For the text-containing cell, return its midpoint in [X, Y] coordinate format. 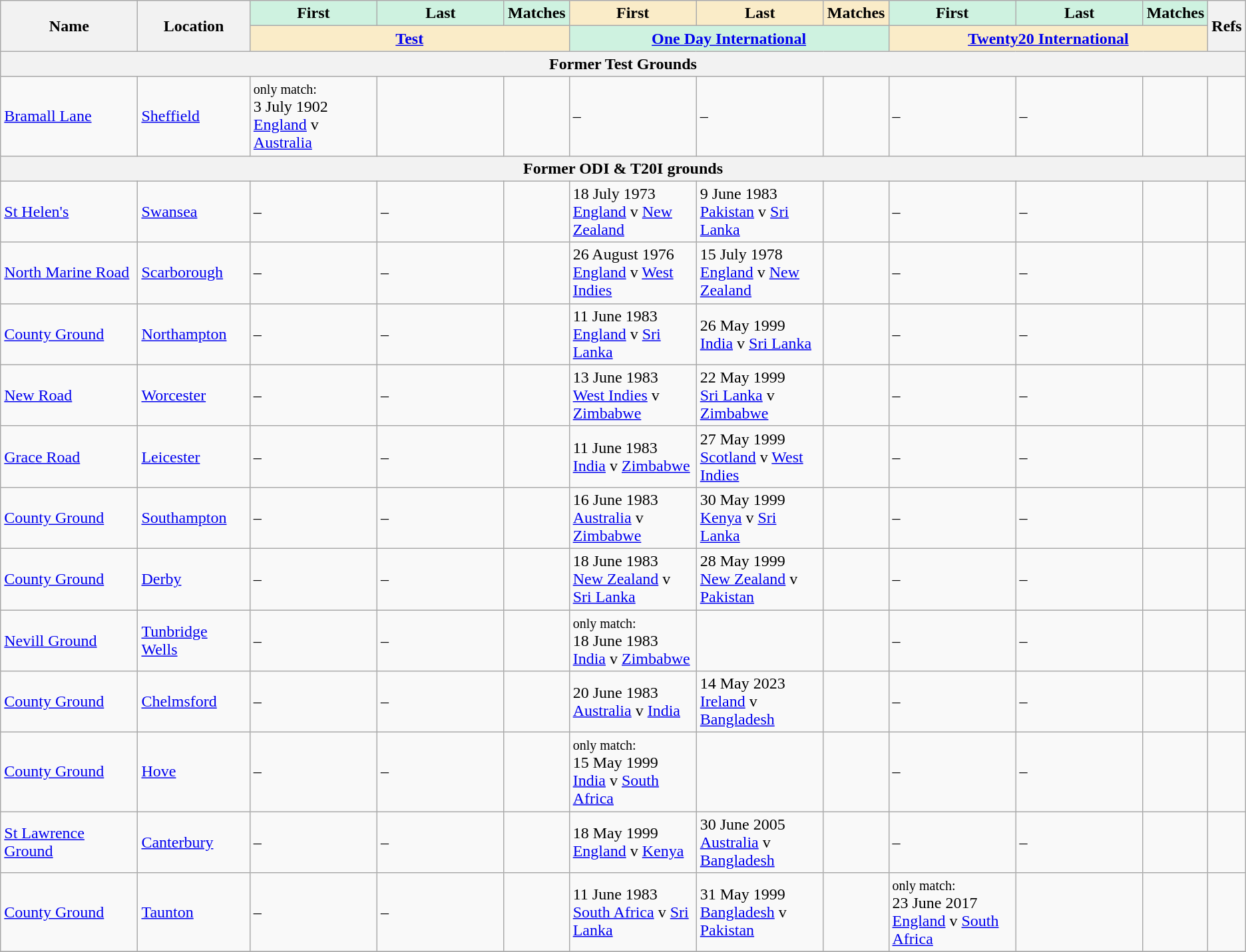
26 May 1999India v Sri Lanka [760, 334]
Canterbury [194, 842]
26 August 1976England v West Indies [632, 273]
only match:3 July 1902England v Australia [313, 116]
11 June 1983India v Zimbabwe [632, 456]
Tunbridge Wells [194, 640]
31 May 1999Bangladesh v Pakistan [760, 913]
Grace Road [69, 456]
only match:23 June 2017England v South Africa [952, 913]
28 May 1999New Zealand v Pakistan [760, 579]
Twenty20 International [1048, 39]
Nevill Ground [69, 640]
16 June 1983Australia v Zimbabwe [632, 518]
Bramall Lane [69, 116]
Derby [194, 579]
St Helen's [69, 212]
9 June 1983Pakistan v Sri Lanka [760, 212]
Location [194, 26]
Chelmsford [194, 702]
27 May 1999Scotland v West Indies [760, 456]
North Marine Road [69, 273]
18 June 1983New Zealand v Sri Lanka [632, 579]
14 May 2023Ireland v Bangladesh [760, 702]
22 May 1999Sri Lanka v Zimbabwe [760, 395]
St Lawrence Ground [69, 842]
18 May 1999England v Kenya [632, 842]
Former ODI & T20I grounds [623, 168]
Swansea [194, 212]
Name [69, 26]
15 July 1978England v New Zealand [760, 273]
Leicester [194, 456]
30 May 1999Kenya v Sri Lanka [760, 518]
11 June 1983England v Sri Lanka [632, 334]
20 June 1983Australia v India [632, 702]
18 July 1973England v New Zealand [632, 212]
Northampton [194, 334]
13 June 1983West Indies v Zimbabwe [632, 395]
Former Test Grounds [623, 64]
Worcester [194, 395]
30 June 2005Australia v Bangladesh [760, 842]
only match:15 May 1999India v South Africa [632, 772]
Southampton [194, 518]
11 June 1983South Africa v Sri Lanka [632, 913]
Taunton [194, 913]
Sheffield [194, 116]
Refs [1227, 26]
Test [409, 39]
Hove [194, 772]
Scarborough [194, 273]
New Road [69, 395]
only match:18 June 1983India v Zimbabwe [632, 640]
One Day International [729, 39]
